Pinpoint the cell where the given text exists, returning its (x, y) midpoint coordinate. 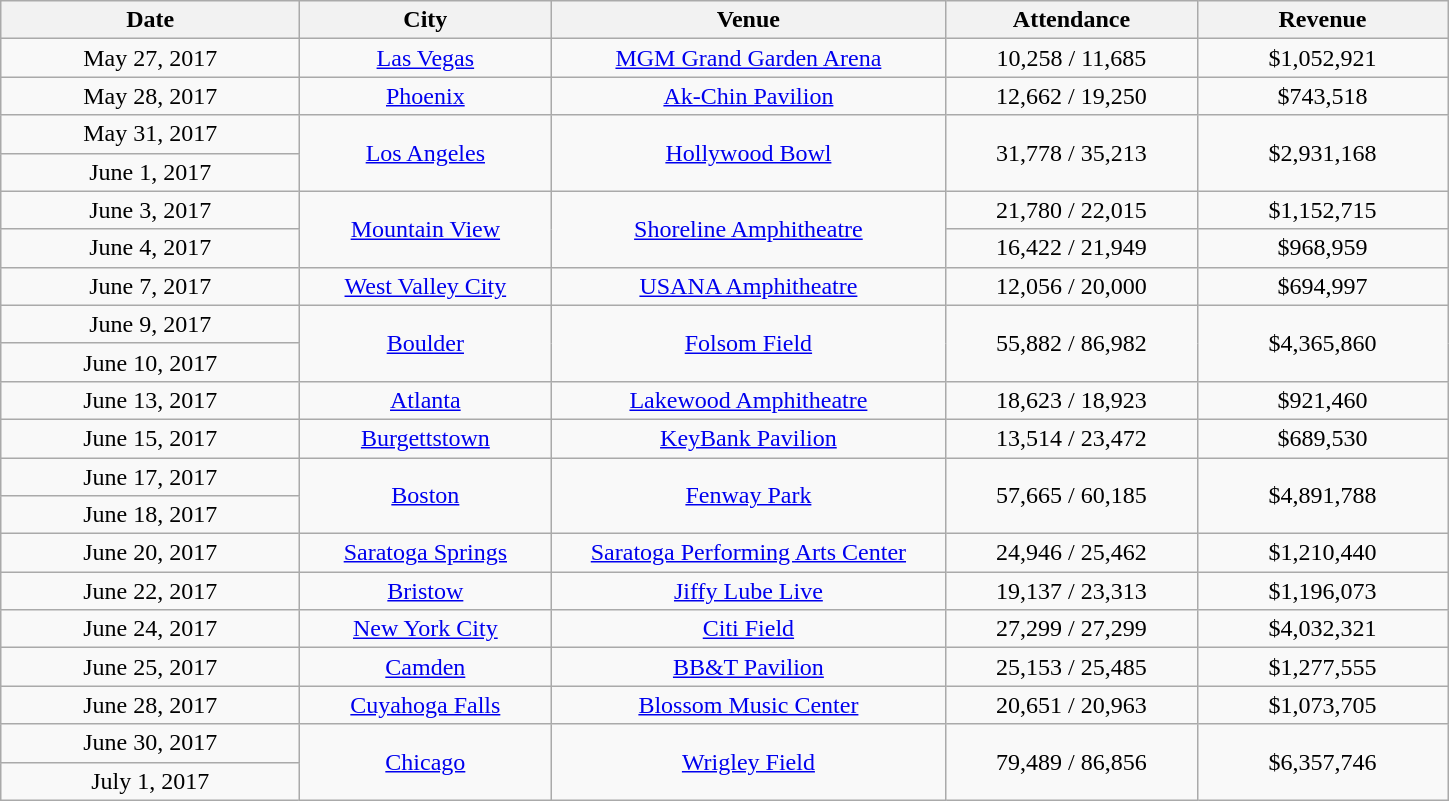
June 3, 2017 (150, 210)
$2,931,168 (1322, 153)
New York City (426, 629)
USANA Amphitheatre (748, 286)
$968,959 (1322, 248)
Atlanta (426, 400)
June 13, 2017 (150, 400)
Blossom Music Center (748, 705)
June 22, 2017 (150, 591)
13,514 / 23,472 (1072, 438)
July 1, 2017 (150, 781)
Cuyahoga Falls (426, 705)
$1,210,440 (1322, 553)
55,882 / 86,982 (1072, 343)
Los Angeles (426, 153)
Venue (748, 20)
$689,530 (1322, 438)
$4,032,321 (1322, 629)
June 24, 2017 (150, 629)
June 9, 2017 (150, 324)
June 7, 2017 (150, 286)
$4,891,788 (1322, 496)
Chicago (426, 762)
KeyBank Pavilion (748, 438)
June 25, 2017 (150, 667)
$921,460 (1322, 400)
Saratoga Performing Arts Center (748, 553)
Ak-Chin Pavilion (748, 96)
$1,196,073 (1322, 591)
City (426, 20)
Hollywood Bowl (748, 153)
Burgettstown (426, 438)
June 30, 2017 (150, 743)
Lakewood Amphitheatre (748, 400)
June 4, 2017 (150, 248)
Las Vegas (426, 58)
Mountain View (426, 229)
79,489 / 86,856 (1072, 762)
June 28, 2017 (150, 705)
Attendance (1072, 20)
MGM Grand Garden Arena (748, 58)
12,056 / 20,000 (1072, 286)
Date (150, 20)
24,946 / 25,462 (1072, 553)
May 28, 2017 (150, 96)
May 31, 2017 (150, 134)
18,623 / 18,923 (1072, 400)
May 27, 2017 (150, 58)
10,258 / 11,685 (1072, 58)
June 1, 2017 (150, 172)
June 17, 2017 (150, 477)
Phoenix (426, 96)
Jiffy Lube Live (748, 591)
$4,365,860 (1322, 343)
Revenue (1322, 20)
June 15, 2017 (150, 438)
West Valley City (426, 286)
$1,052,921 (1322, 58)
June 18, 2017 (150, 515)
Folsom Field (748, 343)
Citi Field (748, 629)
20,651 / 20,963 (1072, 705)
Boulder (426, 343)
$1,152,715 (1322, 210)
31,778 / 35,213 (1072, 153)
$6,357,746 (1322, 762)
Wrigley Field (748, 762)
Bristow (426, 591)
Saratoga Springs (426, 553)
June 20, 2017 (150, 553)
$1,277,555 (1322, 667)
27,299 / 27,299 (1072, 629)
25,153 / 25,485 (1072, 667)
21,780 / 22,015 (1072, 210)
June 10, 2017 (150, 362)
19,137 / 23,313 (1072, 591)
BB&T Pavilion (748, 667)
Camden (426, 667)
$743,518 (1322, 96)
$1,073,705 (1322, 705)
Fenway Park (748, 496)
57,665 / 60,185 (1072, 496)
16,422 / 21,949 (1072, 248)
12,662 / 19,250 (1072, 96)
$694,997 (1322, 286)
Shoreline Amphitheatre (748, 229)
Boston (426, 496)
